Determine the [X, Y] coordinate at the center of the cell enclosing the given text.  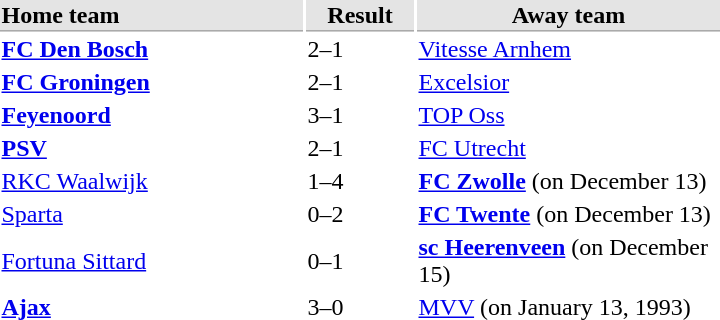
Excelsior [568, 83]
FC Groningen [152, 83]
Away team [568, 16]
TOP Oss [568, 115]
FC Twente (on December 13) [568, 215]
Home team [152, 16]
Vitesse Arnhem [568, 49]
1–4 [360, 181]
0–2 [360, 215]
FC Utrecht [568, 149]
0–1 [360, 260]
FC Den Bosch [152, 49]
Result [360, 16]
FC Zwolle (on December 13) [568, 181]
3–1 [360, 115]
sc Heerenveen (on December 15) [568, 260]
PSV [152, 149]
Sparta [152, 215]
RKC Waalwijk [152, 181]
Fortuna Sittard [152, 260]
Feyenoord [152, 115]
